Detect which cell encompasses the target text, then output its [X, Y] center coordinate. 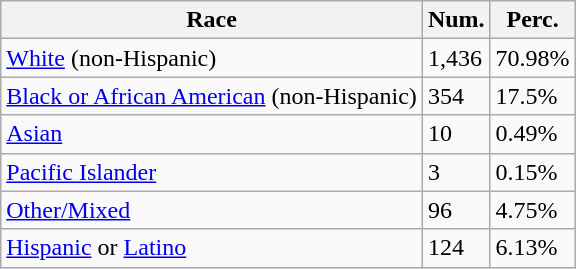
Hispanic or Latino [212, 248]
Other/Mixed [212, 210]
0.15% [532, 172]
Pacific Islander [212, 172]
10 [456, 134]
Asian [212, 134]
Perc. [532, 20]
6.13% [532, 248]
124 [456, 248]
0.49% [532, 134]
354 [456, 96]
White (non-Hispanic) [212, 58]
70.98% [532, 58]
3 [456, 172]
Num. [456, 20]
Race [212, 20]
Black or African American (non-Hispanic) [212, 96]
4.75% [532, 210]
96 [456, 210]
1,436 [456, 58]
17.5% [532, 96]
